For the text-containing cell, return its midpoint in [X, Y] coordinate format. 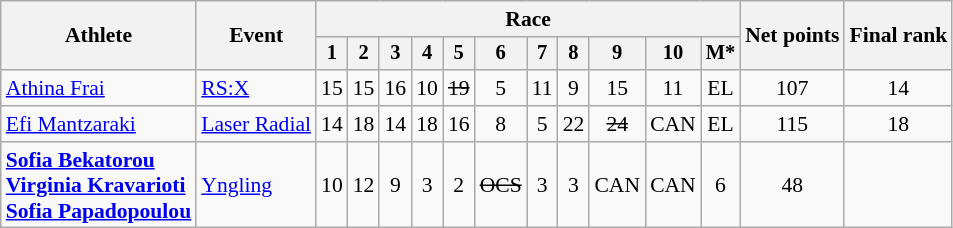
M* [720, 54]
Race [528, 19]
Efi Mantzaraki [98, 124]
Net points [792, 36]
Athina Frai [98, 88]
107 [792, 88]
Athlete [98, 36]
Laser Radial [256, 124]
6 [501, 54]
4 [427, 54]
RS:X [256, 88]
Event [256, 36]
CAN [673, 124]
24 [617, 124]
115 [792, 124]
Final rank [898, 36]
22 [574, 124]
1 [332, 54]
19 [459, 88]
3 [395, 54]
2 [364, 54]
7 [542, 54]
